Output the (x, y) coordinate of the center of the cell containing the given text.  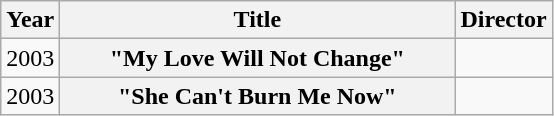
Director (504, 20)
Year (30, 20)
"My Love Will Not Change" (258, 58)
Title (258, 20)
"She Can't Burn Me Now" (258, 96)
